Return the [X, Y] coordinate for the center point of the cell that contains the specified text.  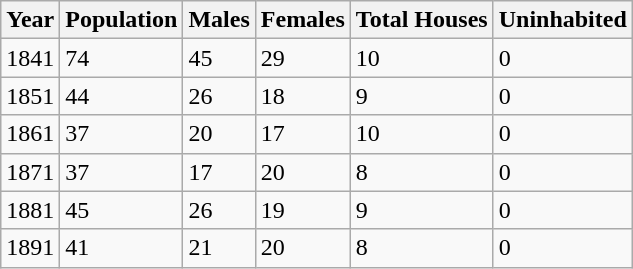
Females [302, 20]
1851 [30, 96]
18 [302, 96]
Uninhabited [562, 20]
1881 [30, 210]
29 [302, 58]
Population [122, 20]
41 [122, 248]
1841 [30, 58]
1861 [30, 134]
Total Houses [422, 20]
21 [219, 248]
Males [219, 20]
44 [122, 96]
1891 [30, 248]
1871 [30, 172]
Year [30, 20]
19 [302, 210]
74 [122, 58]
